Search for the cell housing the specified text and yield its [x, y] center coordinate. 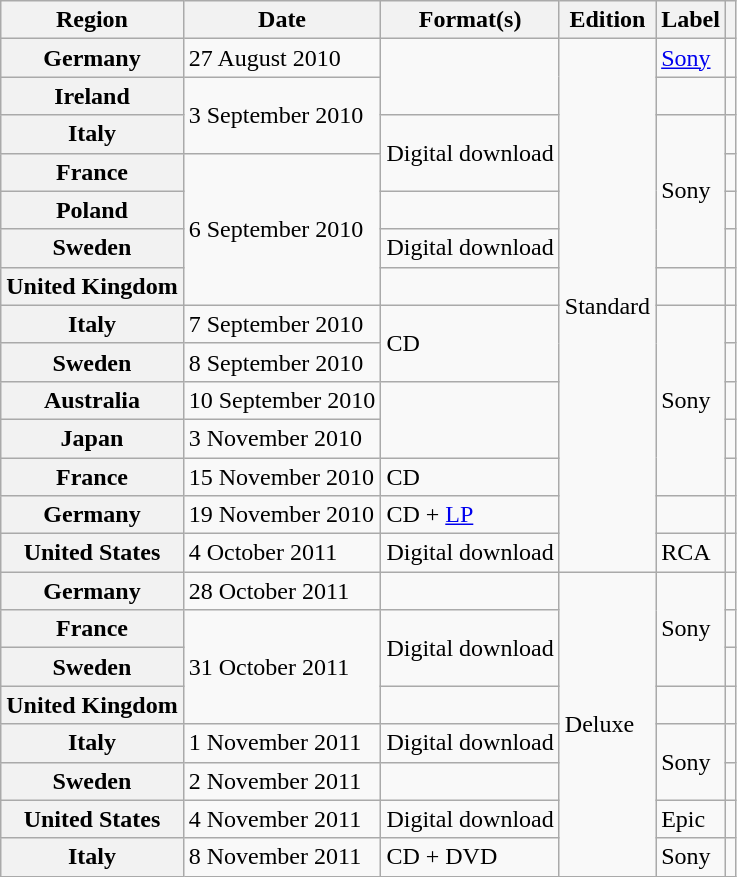
Ireland [92, 96]
31 October 2011 [282, 667]
15 November 2010 [282, 477]
Standard [607, 306]
8 September 2010 [282, 362]
Edition [607, 20]
7 September 2010 [282, 324]
CD + LP [470, 515]
4 October 2011 [282, 553]
6 September 2010 [282, 229]
28 October 2011 [282, 591]
CD + DVD [470, 857]
1 November 2011 [282, 743]
Epic [691, 819]
8 November 2011 [282, 857]
Label [691, 20]
Format(s) [470, 20]
Date [282, 20]
Australia [92, 400]
19 November 2010 [282, 515]
Japan [92, 438]
Region [92, 20]
RCA [691, 553]
27 August 2010 [282, 58]
3 November 2010 [282, 438]
2 November 2011 [282, 781]
10 September 2010 [282, 400]
Poland [92, 210]
Deluxe [607, 724]
3 September 2010 [282, 115]
4 November 2011 [282, 819]
